Determine the [x, y] coordinate at the center of the cell enclosing the given text.  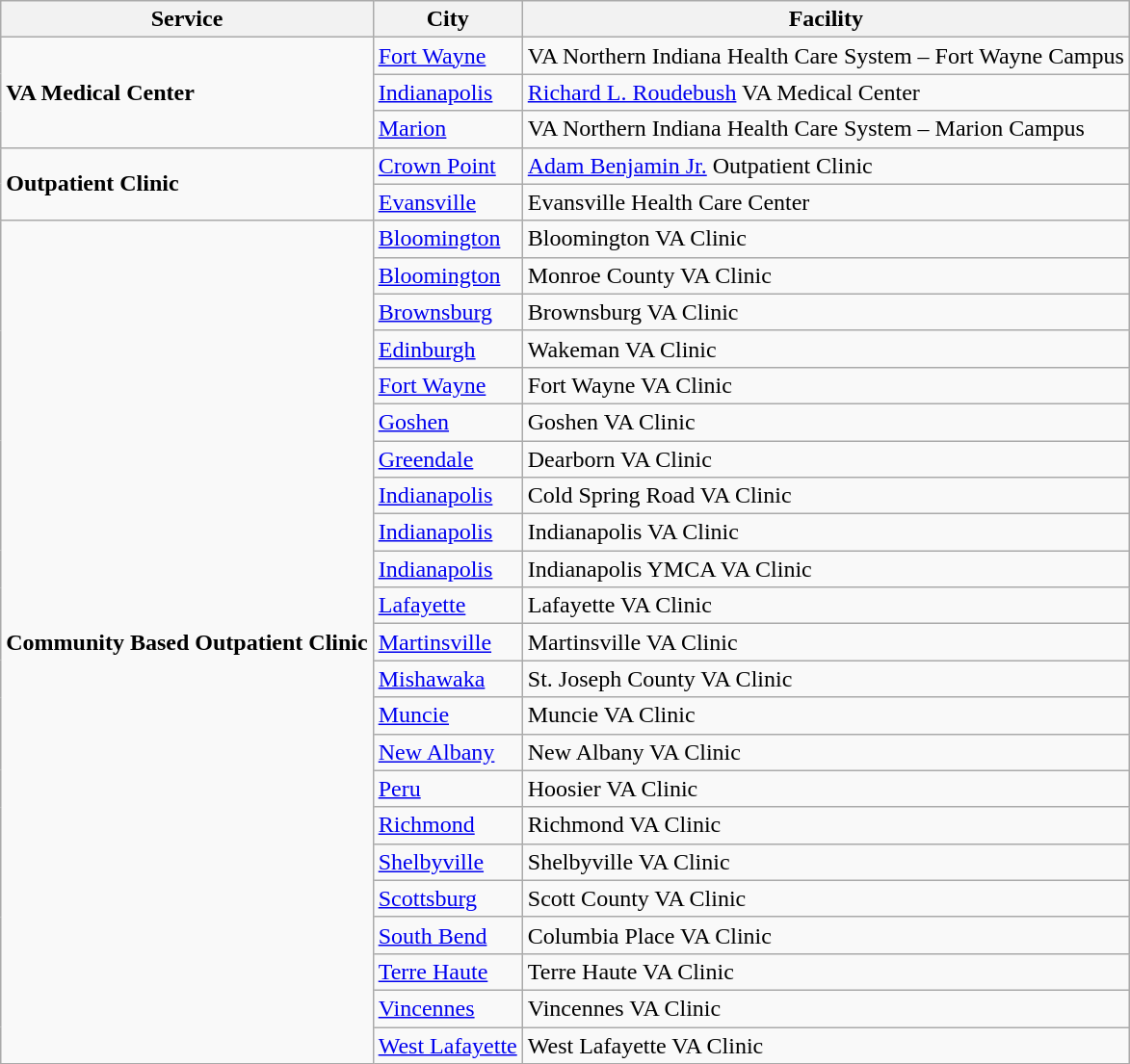
Dearborn VA Clinic [826, 459]
Goshen [447, 422]
Richmond VA Clinic [826, 825]
Marion [447, 129]
Scottsburg [447, 898]
Cold Spring Road VA Clinic [826, 496]
Mishawaka [447, 679]
Indianapolis YMCA VA Clinic [826, 569]
St. Joseph County VA Clinic [826, 679]
West Lafayette [447, 1045]
New Albany [447, 752]
South Bend [447, 935]
Fort Wayne VA Clinic [826, 385]
Service [187, 19]
Goshen VA Clinic [826, 422]
Outpatient Clinic [187, 184]
VA Medical Center [187, 92]
Monroe County VA Clinic [826, 275]
Brownsburg VA Clinic [826, 312]
VA Northern Indiana Health Care System – Marion Campus [826, 129]
Scott County VA Clinic [826, 898]
Vincennes [447, 1008]
West Lafayette VA Clinic [826, 1045]
Wakeman VA Clinic [826, 349]
Hoosier VA Clinic [826, 789]
Muncie [447, 715]
Columbia Place VA Clinic [826, 935]
Evansville Health Care Center [826, 202]
Evansville [447, 202]
Indianapolis VA Clinic [826, 532]
Adam Benjamin Jr. Outpatient Clinic [826, 166]
Brownsburg [447, 312]
Lafayette [447, 606]
Shelbyville VA Clinic [826, 862]
Martinsville VA Clinic [826, 642]
City [447, 19]
VA Northern Indiana Health Care System – Fort Wayne Campus [826, 56]
Richmond [447, 825]
Terre Haute [447, 972]
Terre Haute VA Clinic [826, 972]
Facility [826, 19]
Crown Point [447, 166]
Community Based Outpatient Clinic [187, 641]
Richard L. Roudebush VA Medical Center [826, 92]
Martinsville [447, 642]
Edinburgh [447, 349]
Greendale [447, 459]
Peru [447, 789]
Lafayette VA Clinic [826, 606]
Shelbyville [447, 862]
Muncie VA Clinic [826, 715]
Bloomington VA Clinic [826, 239]
Vincennes VA Clinic [826, 1008]
New Albany VA Clinic [826, 752]
